Pinpoint the cell where the given text exists, returning its (x, y) midpoint coordinate. 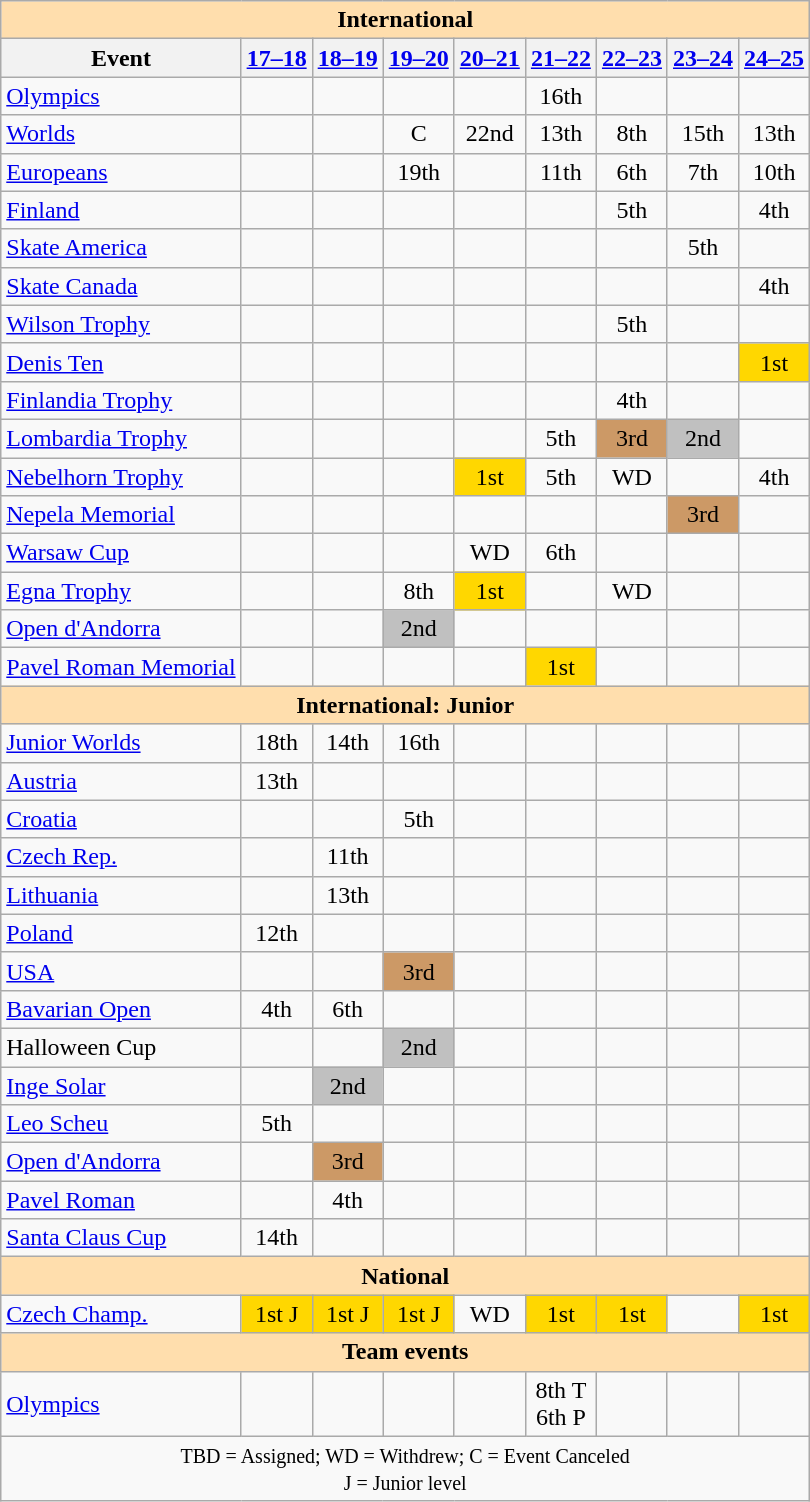
24–25 (774, 58)
Nebelhorn Trophy (121, 477)
Europeans (121, 172)
21–22 (560, 58)
Finlandia Trophy (121, 400)
TBD = Assigned; WD = Withdrew; C = Event CanceledJ = Junior level (406, 1468)
12th (276, 933)
Nepela Memorial (121, 515)
Leo Scheu (121, 1124)
Czech Champ. (121, 1314)
Event (121, 58)
22nd (490, 134)
18th (276, 743)
Warsaw Cup (121, 553)
17–18 (276, 58)
Egna Trophy (121, 591)
23–24 (702, 58)
Austria (121, 781)
18–19 (348, 58)
Junior Worlds (121, 743)
Finland (121, 210)
15th (702, 134)
Halloween Cup (121, 1047)
8th T 6th P (560, 1404)
Skate America (121, 248)
Bavarian Open (121, 1009)
19–20 (418, 58)
Croatia (121, 819)
Wilson Trophy (121, 324)
19th (418, 172)
C (418, 134)
International: Junior (406, 705)
Czech Rep. (121, 857)
20–21 (490, 58)
10th (774, 172)
International (406, 20)
National (406, 1276)
Skate Canada (121, 286)
Denis Ten (121, 362)
USA (121, 971)
Team events (406, 1352)
Santa Claus Cup (121, 1238)
Lithuania (121, 895)
Pavel Roman Memorial (121, 667)
22–23 (632, 58)
Pavel Roman (121, 1200)
Inge Solar (121, 1085)
Worlds (121, 134)
Poland (121, 933)
Lombardia Trophy (121, 438)
7th (702, 172)
